Determine the [x, y] coordinate at the center of the cell enclosing the given text.  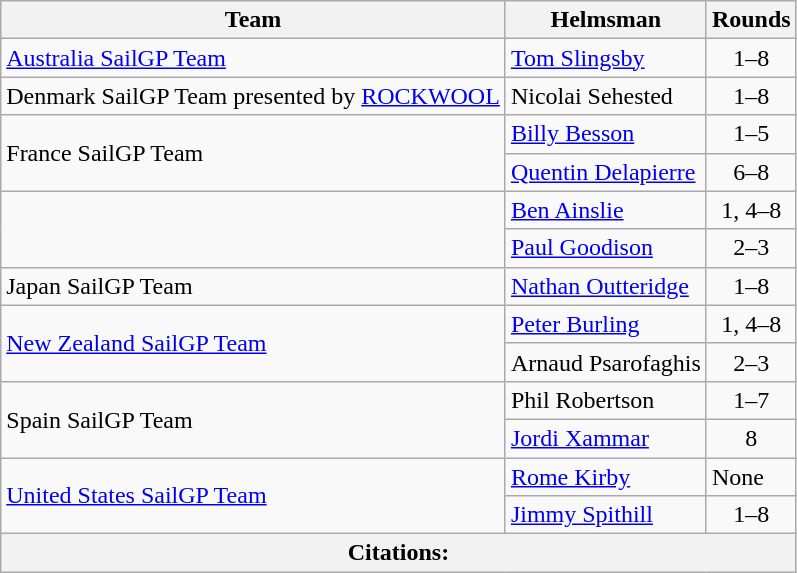
Team [254, 20]
Arnaud Psarofaghis [606, 362]
Paul Goodison [606, 248]
Tom Slingsby [606, 58]
Jordi Xammar [606, 438]
United States SailGP Team [254, 496]
Helmsman [606, 20]
Denmark SailGP Team presented by ROCKWOOL [254, 96]
6–8 [751, 172]
Jimmy Spithill [606, 515]
Rome Kirby [606, 477]
Billy Besson [606, 134]
Japan SailGP Team [254, 286]
Australia SailGP Team [254, 58]
France SailGP Team [254, 153]
Nicolai Sehested [606, 96]
Phil Robertson [606, 400]
1–7 [751, 400]
1–5 [751, 134]
Ben Ainslie [606, 210]
Spain SailGP Team [254, 419]
Citations: [398, 553]
8 [751, 438]
Nathan Outteridge [606, 286]
Quentin Delapierre [606, 172]
Peter Burling [606, 324]
New Zealand SailGP Team [254, 343]
Rounds [751, 20]
None [751, 477]
